From the cell containing the given text, extract its center point as [x, y] coordinate. 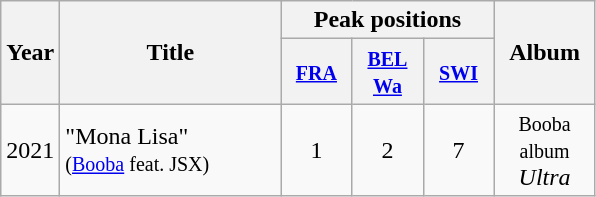
2 [388, 150]
Album [544, 52]
"Mona Lisa" (Booba feat. JSX) [170, 150]
7 [458, 150]
Peak positions [388, 20]
Booba albumUltra [544, 150]
FRA [316, 72]
2021 [30, 150]
BEL Wa [388, 72]
SWI [458, 72]
Year [30, 52]
Title [170, 52]
1 [316, 150]
